Output the [x, y] coordinate of the center of the cell containing the given text.  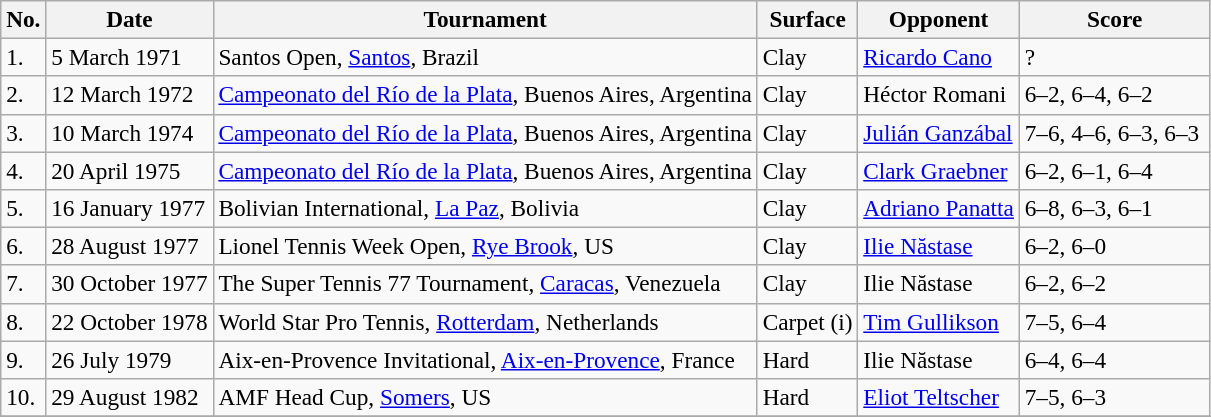
10 March 1974 [130, 133]
6. [24, 246]
4. [24, 170]
Opponent [938, 19]
Ricardo Cano [938, 57]
No. [24, 19]
The Super Tennis 77 Tournament, Caracas, Venezuela [485, 284]
6–2, 6–4, 6–2 [1114, 95]
6–2, 6–2 [1114, 284]
12 March 1972 [130, 95]
? [1114, 57]
6–2, 6–1, 6–4 [1114, 170]
7–5, 6–3 [1114, 397]
AMF Head Cup, Somers, US [485, 397]
6–4, 6–4 [1114, 359]
8. [24, 322]
7. [24, 284]
7–6, 4–6, 6–3, 6–3 [1114, 133]
5 March 1971 [130, 57]
Carpet (i) [808, 322]
Date [130, 19]
Bolivian International, La Paz, Bolivia [485, 208]
6–2, 6–0 [1114, 246]
World Star Pro Tennis, Rotterdam, Netherlands [485, 322]
5. [24, 208]
Score [1114, 19]
Tim Gullikson [938, 322]
Aix-en-Provence Invitational, Aix-en-Provence, France [485, 359]
29 August 1982 [130, 397]
Julián Ganzábal [938, 133]
6–8, 6–3, 6–1 [1114, 208]
Tournament [485, 19]
28 August 1977 [130, 246]
30 October 1977 [130, 284]
20 April 1975 [130, 170]
26 July 1979 [130, 359]
Santos Open, Santos, Brazil [485, 57]
1. [24, 57]
2. [24, 95]
10. [24, 397]
16 January 1977 [130, 208]
22 October 1978 [130, 322]
9. [24, 359]
Clark Graebner [938, 170]
7–5, 6–4 [1114, 322]
Eliot Teltscher [938, 397]
Lionel Tennis Week Open, Rye Brook, US [485, 246]
Surface [808, 19]
Adriano Panatta [938, 208]
3. [24, 133]
Héctor Romani [938, 95]
